Determine the [X, Y] coordinate at the center of the cell enclosing the given text.  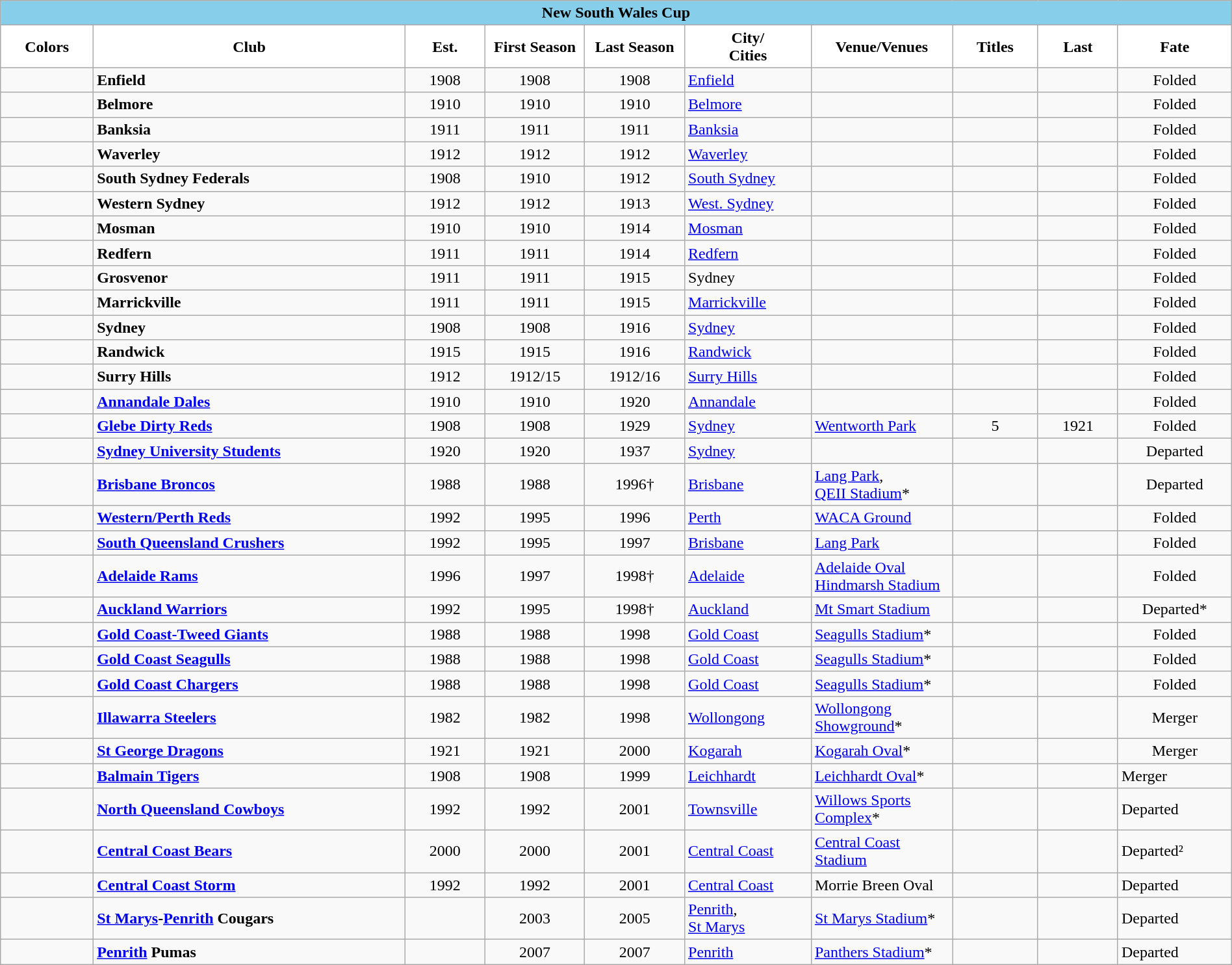
Mt Smart Stadium [881, 610]
Wollongong [749, 717]
1999 [635, 775]
First Season [535, 47]
Perth [749, 518]
1912/15 [535, 377]
Penrith Pumas [250, 952]
Adelaide Rams [250, 576]
Venue/Venues [881, 47]
Leichhardt Oval* [881, 775]
5 [995, 426]
Gold Coast Seagulls [250, 659]
Kogarah Oval* [881, 751]
Auckland [749, 610]
Titles [995, 47]
St George Dragons [250, 751]
Auckland Warriors [250, 610]
Balmain Tigers [250, 775]
Grosvenor [250, 277]
Glebe Dirty Reds [250, 426]
2005 [635, 919]
Brisbane Broncos [250, 485]
Last Season [635, 47]
Western Sydney [250, 203]
Annandale Dales [250, 402]
1929 [635, 426]
Townsville [749, 810]
2003 [535, 919]
1937 [635, 451]
Est. [444, 47]
Adelaide [749, 576]
Wentworth Park [881, 426]
Departed² [1175, 851]
Central Coast Stadium [881, 851]
Morrie Breen Oval [881, 885]
Adelaide Oval Hindmarsh Stadium [881, 576]
Gold Coast Chargers [250, 684]
Central Coast Bears [250, 851]
West. Sydney [749, 203]
Central Coast Storm [250, 885]
City/Cities [749, 47]
Lang Park,QEII Stadium* [881, 485]
Illawarra Steelers [250, 717]
South Sydney [749, 179]
Western/Perth Reds [250, 518]
St Marys-Penrith Cougars [250, 919]
Lang Park [881, 543]
Wollongong Showground* [881, 717]
New South Wales Cup [616, 13]
South Sydney Federals [250, 179]
St Marys Stadium* [881, 919]
Willows Sports Complex* [881, 810]
1913 [635, 203]
South Queensland Crushers [250, 543]
WACA Ground [881, 518]
Leichhardt [749, 775]
Fate [1175, 47]
Panthers Stadium* [881, 952]
Club [250, 47]
Penrith,St Marys [749, 919]
Sydney University Students [250, 451]
Kogarah [749, 751]
Departed* [1175, 610]
Penrith [749, 952]
1996† [635, 485]
Colors [47, 47]
Annandale [749, 402]
North Queensland Cowboys [250, 810]
1912/16 [635, 377]
Gold Coast-Tweed Giants [250, 634]
Last [1077, 47]
